Provide the [x, y] coordinate of the cell's center where the given text is located.  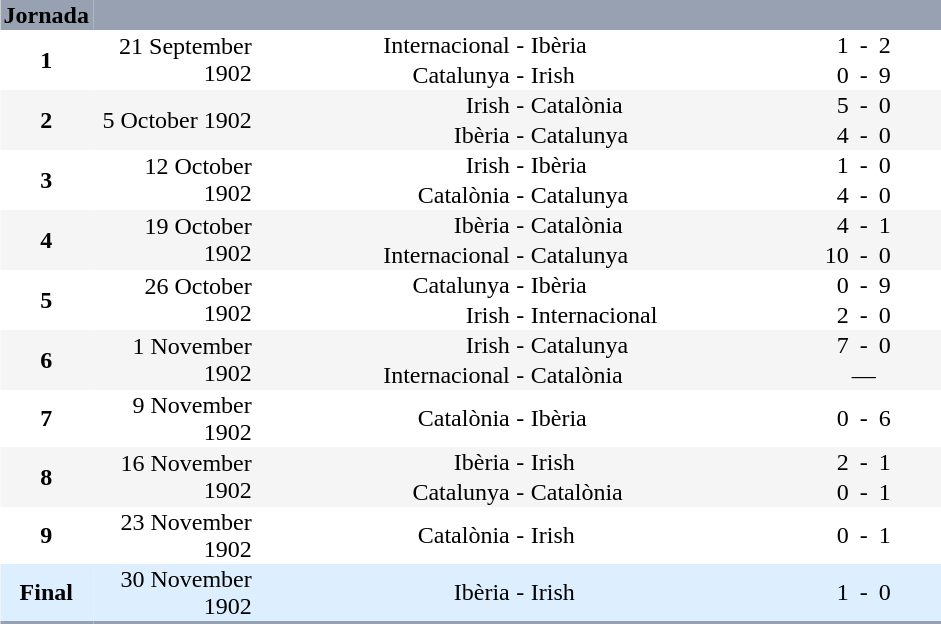
19 October 1902 [173, 240]
9 November 1902 [173, 418]
26 October 1902 [173, 300]
Final [46, 592]
10 [818, 255]
1 November 1902 [173, 360]
Jornada [46, 15]
16 November 1902 [173, 477]
5 October 1902 [173, 120]
3 [46, 180]
— [864, 375]
23 November 1902 [173, 536]
8 [46, 477]
12 October 1902 [173, 180]
30 November 1902 [173, 592]
21 September 1902 [173, 60]
